Identify which cell holds the provided text, then report its (X, Y) central coordinate. 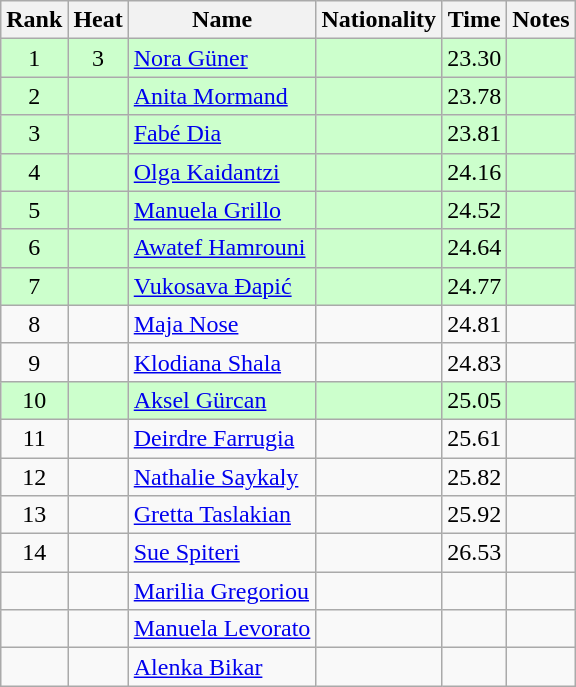
Nationality (379, 20)
Manuela Levorato (222, 629)
Gretta Taslakian (222, 515)
Fabé Dia (222, 134)
Nathalie Saykaly (222, 477)
Rank (34, 20)
Sue Spiteri (222, 553)
Time (474, 20)
Olga Kaidantzi (222, 172)
1 (34, 58)
4 (34, 172)
Awatef Hamrouni (222, 248)
Deirdre Farrugia (222, 438)
25.92 (474, 515)
Nora Güner (222, 58)
23.81 (474, 134)
14 (34, 553)
9 (34, 362)
24.81 (474, 324)
24.77 (474, 286)
24.64 (474, 248)
2 (34, 96)
26.53 (474, 553)
8 (34, 324)
23.78 (474, 96)
Marilia Gregoriou (222, 591)
24.52 (474, 210)
Name (222, 20)
6 (34, 248)
25.05 (474, 400)
24.83 (474, 362)
25.82 (474, 477)
13 (34, 515)
Heat (98, 20)
12 (34, 477)
Maja Nose (222, 324)
25.61 (474, 438)
23.30 (474, 58)
10 (34, 400)
Notes (541, 20)
7 (34, 286)
11 (34, 438)
Klodiana Shala (222, 362)
Alenka Bikar (222, 667)
24.16 (474, 172)
Manuela Grillo (222, 210)
Aksel Gürcan (222, 400)
Anita Mormand (222, 96)
5 (34, 210)
Vukosava Đapić (222, 286)
